Determine the [x, y] coordinate at the center of the cell enclosing the given text.  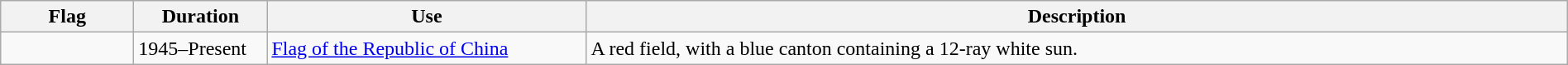
1945–Present [200, 48]
Use [427, 17]
Duration [200, 17]
Flag [68, 17]
Flag of the Republic of China [427, 48]
Description [1077, 17]
A red field, with a blue canton containing a 12-ray white sun. [1077, 48]
